Identify which cell holds the provided text, then report its [X, Y] central coordinate. 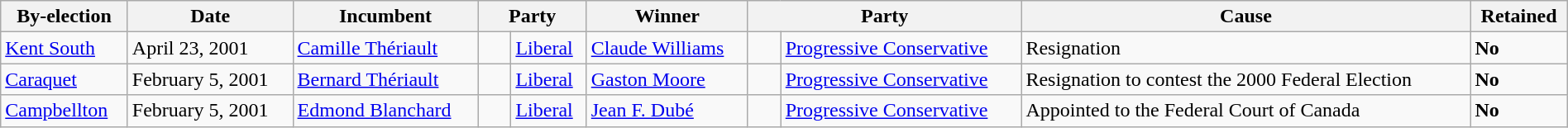
Resignation [1245, 48]
Gaston Moore [667, 79]
Winner [667, 17]
Claude Williams [667, 48]
Appointed to the Federal Court of Canada [1245, 111]
Camille Thériault [385, 48]
April 23, 2001 [210, 48]
Date [210, 17]
Caraquet [65, 79]
Campbellton [65, 111]
Incumbent [385, 17]
Kent South [65, 48]
Jean F. Dubé [667, 111]
Bernard Thériault [385, 79]
Retained [1518, 17]
Resignation to contest the 2000 Federal Election [1245, 79]
Cause [1245, 17]
Edmond Blanchard [385, 111]
By-election [65, 17]
